Extract the [X, Y] coordinate from the center of the cell holding the provided text.  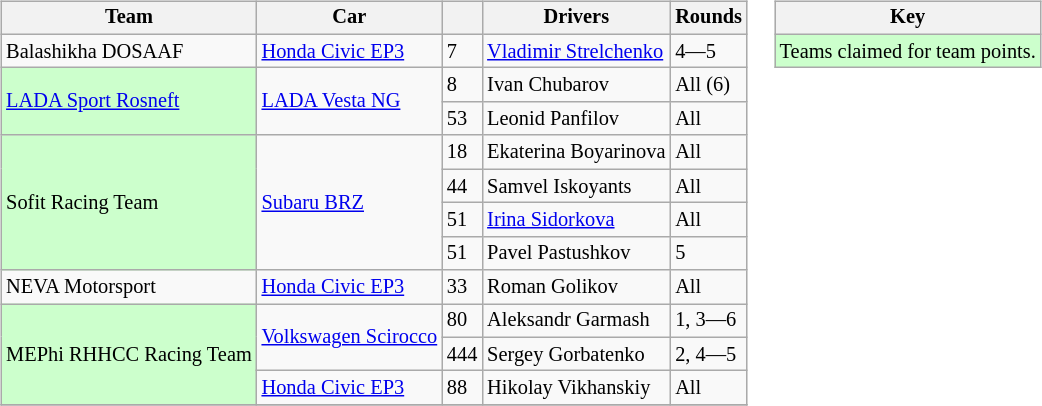
Key [908, 18]
Ivan Chubarov [576, 85]
LADA Sport Rosneft [128, 102]
Leonid Panfilov [576, 119]
4—5 [708, 51]
444 [462, 354]
80 [462, 321]
Vladimir Strelchenko [576, 51]
5 [708, 253]
LADA Vesta NG [350, 102]
Roman Golikov [576, 287]
Car [350, 18]
Hikolay Vikhanskiy [576, 388]
53 [462, 119]
18 [462, 152]
Team [128, 18]
Samvel Iskoyants [576, 186]
Sergey Gorbatenko [576, 354]
Ekaterina Boyarinova [576, 152]
Pavel Pastushkov [576, 253]
7 [462, 51]
Balashikha DOSAAF [128, 51]
1, 3—6 [708, 321]
44 [462, 186]
8 [462, 85]
Aleksandr Garmash [576, 321]
Subaru BRZ [350, 202]
All (6) [708, 85]
NEVA Motorsport [128, 287]
Teams claimed for team points. [908, 51]
Volkswagen Scirocco [350, 338]
Drivers [576, 18]
88 [462, 388]
MEPhi RHHCC Racing Team [128, 354]
Irina Sidorkova [576, 220]
33 [462, 287]
Sofit Racing Team [128, 202]
2, 4—5 [708, 354]
Rounds [708, 18]
